Extract the [X, Y] coordinate from the center of the cell holding the provided text.  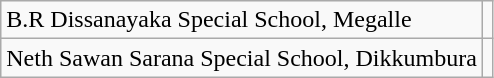
B.R Dissanayaka Special School, Megalle [242, 20]
Neth Sawan Sarana Special School, Dikkumbura [242, 58]
